Output the [x, y] coordinate of the center of the cell containing the given text.  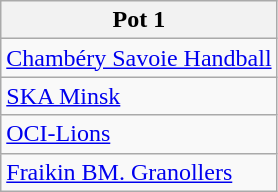
Pot 1 [139, 20]
SKA Minsk [139, 96]
Chambéry Savoie Handball [139, 58]
Fraikin BM. Granollers [139, 172]
OCI-Lions [139, 134]
